Scan for the cell matching the given text and deliver its [x, y] coordinate at center. 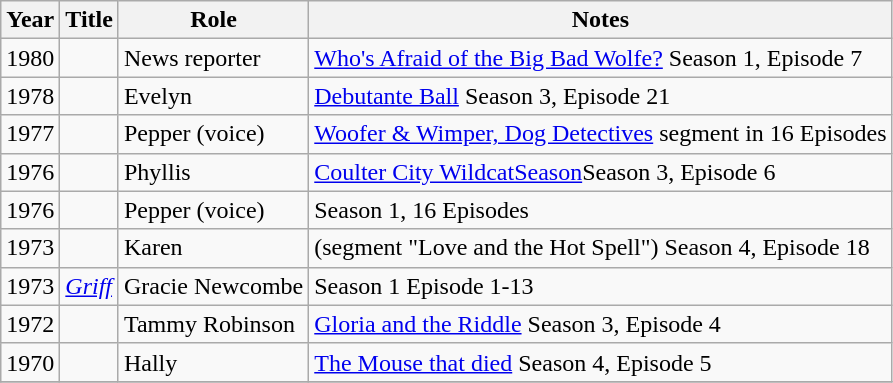
Griff [90, 286]
1977 [30, 134]
Coulter City WildcatSeasonSeason 3, Episode 6 [600, 172]
Hally [213, 362]
1978 [30, 96]
News reporter [213, 58]
Title [90, 20]
Phyllis [213, 172]
Gloria and the Riddle Season 3, Episode 4 [600, 324]
1970 [30, 362]
Gracie Newcombe [213, 286]
The Mouse that died Season 4, Episode 5 [600, 362]
Year [30, 20]
Tammy Robinson [213, 324]
Karen [213, 248]
Woofer & Wimper, Dog Detectives segment in 16 Episodes [600, 134]
1972 [30, 324]
Evelyn [213, 96]
Notes [600, 20]
Season 1 Episode 1-13 [600, 286]
Season 1, 16 Episodes [600, 210]
Debutante Ball Season 3, Episode 21 [600, 96]
(segment "Love and the Hot Spell") Season 4, Episode 18 [600, 248]
Role [213, 20]
Who's Afraid of the Big Bad Wolfe? Season 1, Episode 7 [600, 58]
1980 [30, 58]
